Identify which cell holds the provided text, then report its [X, Y] central coordinate. 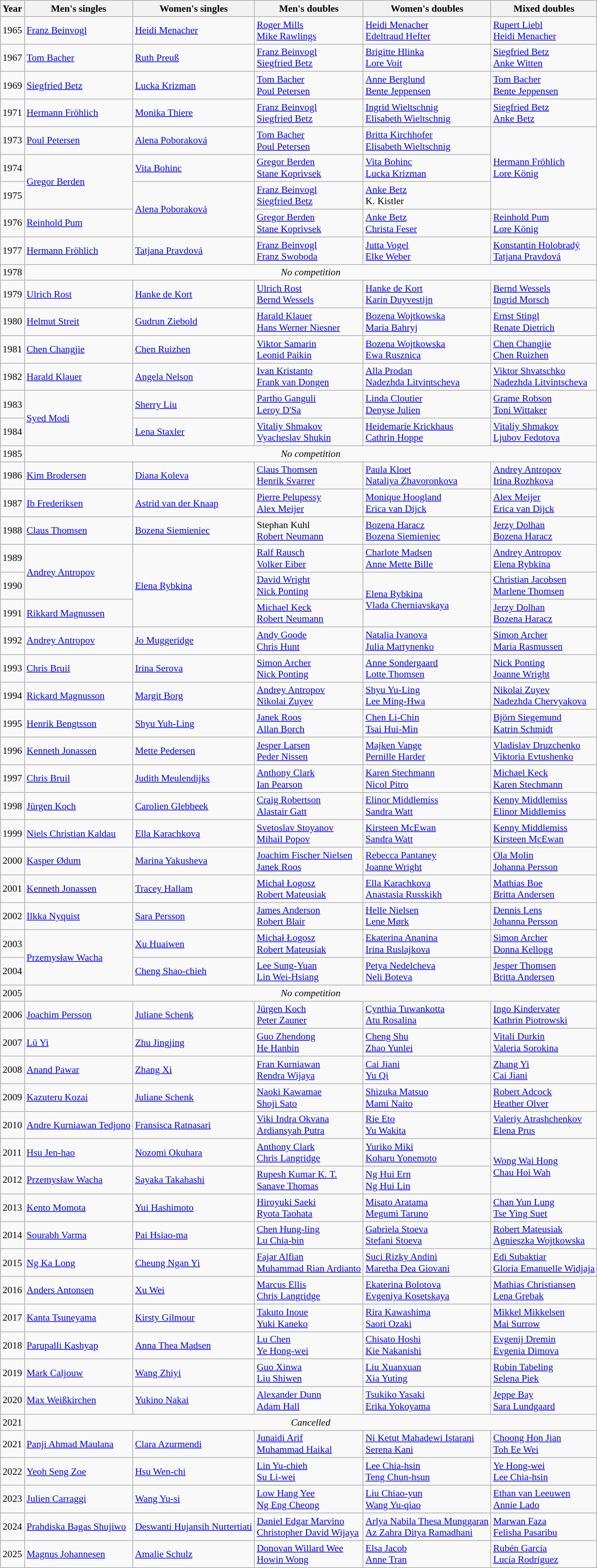
Andrey Antropov Nikolai Zuyev [309, 696]
Chisato Hoshi Kie Nakanishi [427, 1345]
Tom Bacher Bente Jeppensen [544, 86]
2012 [13, 1181]
Women's doubles [427, 9]
Simon Archer Maria Rasmussen [544, 641]
Ella Karachkova [194, 834]
Heidi Menacher Edeltraud Hefter [427, 31]
Claus Thomsen [78, 531]
Mathias Christiansen Lena Grebak [544, 1290]
Sherry Liu [194, 405]
Robert Mateusiak Agnieszka Wojtkowska [544, 1235]
Hiroyuki Saeki Ryota Taohata [309, 1208]
Ella Karachkova Anastasia Russkikh [427, 889]
Bozena Siemieniec [194, 531]
1980 [13, 322]
Elena Rybkina [194, 586]
2013 [13, 1208]
Yukino Nakai [194, 1400]
Rupesh Kumar K. T. Sanave Thomas [309, 1181]
Choong Hon Jian Toh Ee Wei [544, 1444]
2025 [13, 1554]
1988 [13, 531]
Alexander Dunn Adam Hall [309, 1400]
Hanke de Kort [194, 295]
Ekaterina Bolotova Evgeniya Kosetskaya [427, 1290]
Ernst Stingl Renate Dietrich [544, 322]
Magnus Johannesen [78, 1554]
David Wright Nick Ponting [309, 586]
Donovan Willard Wee Howin Wong [309, 1554]
Anne Sondergaard Lotte Thomsen [427, 669]
Kenny Middlemiss Kirsteen McEwan [544, 834]
Jürgen Koch [78, 806]
Franz Beinvogl [78, 31]
Grame Robson Toni Wittaker [544, 405]
Valeriy Atrashchenkov Elena Prus [544, 1125]
1993 [13, 669]
Alex Meijer Erica van Dijck [544, 503]
Reinhold Pum Lore König [544, 223]
Natalia Ivanova Julia Martynenko [427, 641]
Monika Thiere [194, 113]
Nikolai Zuyev Nadezhda Chervyakova [544, 696]
Syed Modi [78, 418]
1981 [13, 350]
2011 [13, 1153]
Tsukiko Yasaki Erika Yokoyama [427, 1400]
2008 [13, 1070]
Elena Rybkina Vlada Cherniavskaya [427, 599]
Hermann Fröhlich Lore König [544, 168]
Irina Serova [194, 669]
Ola Molin Johanna Persson [544, 861]
Guo Zhendong He Hanbin [309, 1043]
Siegfried Betz [78, 86]
Edi Subaktiar Gloria Emanuelle Widjaja [544, 1263]
Cheung Ngan Yi [194, 1263]
Anand Pawar [78, 1070]
Xu Wei [194, 1290]
Janek Roos Allan Borch [309, 724]
Robert Adcock Heather Olver [544, 1098]
1967 [13, 58]
Anna Thea Madsen [194, 1345]
Simon Archer Donna Kellogg [544, 944]
Marcus Ellis Chris Langridge [309, 1290]
2024 [13, 1527]
Ulrich Rost [78, 295]
Clara Azurmendi [194, 1444]
Guo Xinwa Liu Shiwen [309, 1373]
Rebecca Pantaney Joanne Wright [427, 861]
Prahdiska Bagas Shujiwo [78, 1527]
1994 [13, 696]
1991 [13, 614]
Rira Kawashima Saori Ozaki [427, 1317]
Ethan van Leeuwen Annie Lado [544, 1500]
Rie Eto Yu Wakita [427, 1125]
Men's singles [78, 9]
Max Weißkirchen [78, 1400]
Heidemarie Krickhaus Cathrin Hoppe [427, 432]
Low Hang Yee Ng Eng Cheong [309, 1500]
Shyu Yuh-Ling [194, 724]
Joachim Fischer Nielsen Janek Roos [309, 861]
Joachim Persson [78, 1015]
Gregor Berden [78, 182]
Men's doubles [309, 9]
Suci Rizky Andini Maretha Dea Giovani [427, 1263]
Vitaliy Shmakov Ljubov Fedotova [544, 432]
2000 [13, 861]
Paula Kloet Nataliya Zhavoronkova [427, 476]
2015 [13, 1263]
Craig Robertson Alastair Gatt [309, 806]
2016 [13, 1290]
Nick Ponting Joanne Wright [544, 669]
Christian Jacobsen Marlene Thomsen [544, 586]
Evgenij Dremin Evgenia Dimova [544, 1345]
Kenny Middlemiss Elinor Middlemiss [544, 806]
2002 [13, 916]
Hsu Wen-chi [194, 1472]
Mathias Boe Britta Andersen [544, 889]
Andy Goode Chris Hunt [309, 641]
Tatjana Pravdová [194, 251]
2019 [13, 1373]
Ilkka Nyquist [78, 916]
Cancelled [311, 1422]
Vladislav Druzchenko Viktoria Evtushenko [544, 751]
Harald Klauer [78, 377]
Zhu Jingjing [194, 1043]
2007 [13, 1043]
Siegfried Betz Anke Betz [544, 113]
Elinor Middlemiss Sandra Watt [427, 806]
1997 [13, 779]
Alla Prodan Nadezhda Litvintscheva [427, 377]
Ruth Preuß [194, 58]
Kirsty Gilmour [194, 1317]
Marina Yakusheva [194, 861]
1965 [13, 31]
1978 [13, 273]
Lu Chen Ye Hong-wei [309, 1345]
1975 [13, 196]
Arlya Nabila Thesa Munggaran Az Zahra Ditya Ramadhani [427, 1527]
Andre Kurniawan Tedjono [78, 1125]
Heidi Menacher [194, 31]
Cai Jiani Yu Qi [427, 1070]
Bozena Wojtkowska Maria Bahryj [427, 322]
Kento Momota [78, 1208]
Angela Nelson [194, 377]
1974 [13, 168]
Hsu Jen-hao [78, 1153]
1986 [13, 476]
Zhang Yi Cai Jiani [544, 1070]
Year [13, 9]
Anthony Clark Ian Pearson [309, 779]
Bozena Haracz Bozena Siemieniec [427, 531]
Fajar Alfian Muhammad Rian Ardianto [309, 1263]
Daniel Edgar Marvino Christopher David Wijaya [309, 1527]
Kanta Tsuneyama [78, 1317]
Fran Kurniawan Rendra Wijaya [309, 1070]
1987 [13, 503]
Siegfried Betz Anke Witten [544, 58]
Cheng Shao-chieh [194, 971]
Chen Changjie Chen Ruizhen [544, 350]
Dennis Lens Johanna Persson [544, 916]
Mikkel Mikkelsen Mai Surrow [544, 1317]
Sara Persson [194, 916]
Vita Bohinc Lucka Krizman [427, 168]
Shyu Yu-Ling Lee Ming-Hwa [427, 696]
Lee Sung-Yuan Lin Wei-Hsiang [309, 971]
Anders Antonsen [78, 1290]
Brigitte Hlinka Lore Voit [427, 58]
Mark Caljouw [78, 1373]
2003 [13, 944]
Lee Chia-hsin Teng Chun-hsun [427, 1472]
Robin Tabeling Selena Piek [544, 1373]
Pai Hsiao-ma [194, 1235]
1999 [13, 834]
Stephan Kuhl Robert Neumann [309, 531]
Rubén García Lucía Rodríguez [544, 1554]
Michael Keck Karen Stechmann [544, 779]
Jeppe Bay Sara Lundgaard [544, 1400]
1969 [13, 86]
Jo Muggeridge [194, 641]
Cynthia Tuwankotta Atu Rosalina [427, 1015]
Henrik Bengtsson [78, 724]
Anke Betz K. Kistler [427, 196]
1984 [13, 432]
Jesper Larsen Peder Nissen [309, 751]
Kasper Ødum [78, 861]
Nozomi Okuhara [194, 1153]
Elsa Jacob Anne Tran [427, 1554]
Rickard Magnusson [78, 696]
Helmut Streit [78, 322]
Shizuka Matsuo Mami Naito [427, 1098]
Kim Brodersen [78, 476]
Roger Mills Mike Rawlings [309, 31]
Petya Nedelcheva Neli Boteva [427, 971]
1983 [13, 405]
Helle Nielsen Lene Mørk [427, 916]
1990 [13, 586]
Misato Aratama Megumi Taruno [427, 1208]
Lin Yu-chieh Su Li-wei [309, 1472]
Karen Stechmann Nicol Pitro [427, 779]
Ingo Kindervater Kathrin Piotrowski [544, 1015]
Gabriela Stoeva Stefani Stoeva [427, 1235]
Reinhold Pum [78, 223]
James Anderson Robert Blair [309, 916]
2023 [13, 1500]
Rupert Liebl Heidi Menacher [544, 31]
2004 [13, 971]
Chen Hung-ling Lu Chia-bin [309, 1235]
Viktor Samarin Leonid Paikin [309, 350]
1982 [13, 377]
1985 [13, 454]
Jesper Thomsen Britta Andersen [544, 971]
Sayaka Takahashi [194, 1181]
Women's singles [194, 9]
Monique Hoogland Erica van Dijck [427, 503]
2010 [13, 1125]
Anke Betz Christa Feser [427, 223]
Xu Huaiwen [194, 944]
Kirsteen McEwan Sandra Watt [427, 834]
Chen Changjie [78, 350]
Ni Ketut Mahadewi Istarani Serena Kani [427, 1444]
Kazuteru Kozai [78, 1098]
1998 [13, 806]
Lü Yi [78, 1043]
Tracey Hallam [194, 889]
2018 [13, 1345]
2014 [13, 1235]
Bozena Wojtkowska Ewa Rusznica [427, 350]
Takuto Inoue Yuki Kaneko [309, 1317]
1989 [13, 558]
Anthony Clark Chris Langridge [309, 1153]
Ivan Kristanto Frank van Dongen [309, 377]
Chan Yun Lung Tse Ying Suet [544, 1208]
Ralf Rausch Volker Eiber [309, 558]
Cheng Shu Zhao Yunlei [427, 1043]
Vitaliy Shmakov Vyacheslav Shukin [309, 432]
Charlote Madsen Anne Mette Bille [427, 558]
Ib Frederiksen [78, 503]
Yui Hashimoto [194, 1208]
1976 [13, 223]
1979 [13, 295]
2001 [13, 889]
Viktor Shvatschko Nadezhda Litvintscheva [544, 377]
Anne Berglund Bente Jeppensen [427, 86]
Judith Meulendijks [194, 779]
Andrey Antropov Elena Rybkina [544, 558]
Rikkard Magnussen [78, 614]
Franz Beinvogl Franz Swoboda [309, 251]
2017 [13, 1317]
Ng Hui Ern Ng Hui Lin [427, 1181]
Niels Christian Kaldau [78, 834]
2005 [13, 993]
Jürgen Koch Peter Zauner [309, 1015]
Wong Wai Hong Chau Hoi Wah [544, 1167]
Ingrid Wieltschnig Elisabeth Wieltschnig [427, 113]
2022 [13, 1472]
Mixed doubles [544, 9]
Amalie Schulz [194, 1554]
Naoki Kawamae Shoji Sato [309, 1098]
Carolien Glebbeek [194, 806]
Andrey Antropov Irina Rozhkova [544, 476]
Liu Chiao-yun Wang Yu-qiao [427, 1500]
Astrid van der Knaap [194, 503]
Konstantin Holobradý Tatjana Pravdová [544, 251]
Margit Borg [194, 696]
Ulrich Rost Bernd Wessels [309, 295]
1996 [13, 751]
1995 [13, 724]
Deswanti Hujansih Nurtertiati [194, 1527]
2020 [13, 1400]
Bernd Wessels Ingrid Morsch [544, 295]
Tom Bacher [78, 58]
Diana Koleva [194, 476]
Hanke de Kort Karin Duyvestijn [427, 295]
1992 [13, 641]
Parupalli Kashyap [78, 1345]
Wang Yu-si [194, 1500]
Zhang Xi [194, 1070]
Viki Indra Okvana Ardiansyah Putra [309, 1125]
Björn Siegemund Katrin Schmidt [544, 724]
Lucka Krizman [194, 86]
Michael Keck Robert Neumann [309, 614]
Junaidi Arif Muhammad Haikal [309, 1444]
Julien Carraggi [78, 1500]
Liu Xuanxuan Xia Yuting [427, 1373]
Harald Klauer Hans Werner Niesner [309, 322]
2009 [13, 1098]
Yuriko Miki Koharu Yonemoto [427, 1153]
Pierre Pelupessy Alex Meijer [309, 503]
Lena Staxler [194, 432]
Ye Hong-wei Lee Chia-hsin [544, 1472]
Vitali Durkin Valeria Sorokina [544, 1043]
Gudrun Ziebold [194, 322]
Panji Ahmad Maulana [78, 1444]
Chen Ruizhen [194, 350]
Linda Cloutier Denyse Julien [427, 405]
1973 [13, 141]
Simon Archer Nick Ponting [309, 669]
Claus Thomsen Henrik Svarrer [309, 476]
Marwan Faza Felisha Pasaribu [544, 1527]
Ng Ka Long [78, 1263]
2006 [13, 1015]
Svetoslav Stoyanov Mihail Popov [309, 834]
1971 [13, 113]
Ekaterina Ananina Irina Ruslajkova [427, 944]
Fransisca Ratnasari [194, 1125]
Jutta Vogel Elke Weber [427, 251]
Yeoh Seng Zoe [78, 1472]
Vita Bohinc [194, 168]
Poul Petersen [78, 141]
1977 [13, 251]
Mette Pedersen [194, 751]
Majken Vange Pernille Harder [427, 751]
Wang Zhiyi [194, 1373]
Chen Li-Chin Tsai Hui-Min [427, 724]
Sourabh Varma [78, 1235]
Partho Ganguli Leroy D'Sa [309, 405]
Britta Kirchhofer Elisabeth Wieltschnig [427, 141]
